Identify which cell holds the provided text, then report its [X, Y] central coordinate. 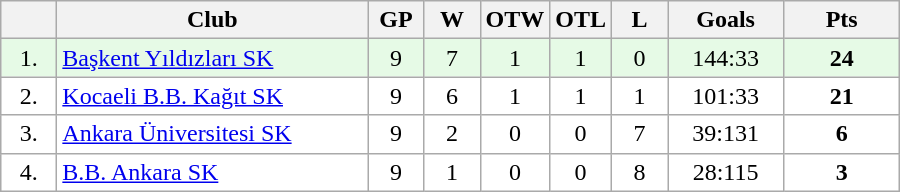
3 [842, 172]
21 [842, 96]
Pts [842, 20]
144:33 [726, 58]
3. [29, 134]
Başkent Yıldızları SK [212, 58]
Kocaeli B.B. Kağıt SK [212, 96]
2. [29, 96]
2 [452, 134]
8 [640, 172]
OTW [515, 20]
101:33 [726, 96]
39:131 [726, 134]
L [640, 20]
GP [396, 20]
B.B. Ankara SK [212, 172]
OTL [581, 20]
1. [29, 58]
28:115 [726, 172]
W [452, 20]
Club [212, 20]
Ankara Üniversitesi SK [212, 134]
4. [29, 172]
24 [842, 58]
Goals [726, 20]
